Output the [X, Y] coordinate of the center of the cell containing the given text.  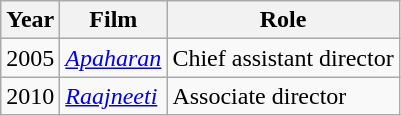
Associate director [283, 96]
Year [30, 20]
Raajneeti [114, 96]
Role [283, 20]
Chief assistant director [283, 58]
2005 [30, 58]
2010 [30, 96]
Apaharan [114, 58]
Film [114, 20]
